Locate the cell with the specified text and output its (x, y) center coordinate. 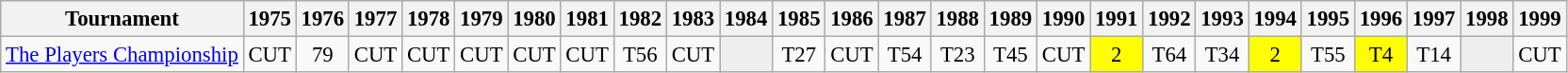
T45 (1010, 55)
1991 (1117, 19)
1982 (640, 19)
1986 (852, 19)
T4 (1380, 55)
1980 (534, 19)
1992 (1169, 19)
1995 (1328, 19)
1979 (482, 19)
1983 (693, 19)
1975 (269, 19)
1990 (1063, 19)
1993 (1222, 19)
1977 (375, 19)
The Players Championship (122, 55)
T56 (640, 55)
1997 (1434, 19)
1987 (905, 19)
1984 (746, 19)
1976 (322, 19)
T55 (1328, 55)
1994 (1275, 19)
1989 (1010, 19)
1981 (587, 19)
Tournament (122, 19)
1988 (957, 19)
T14 (1434, 55)
T54 (905, 55)
1999 (1540, 19)
1998 (1487, 19)
79 (322, 55)
1978 (429, 19)
T64 (1169, 55)
T27 (799, 55)
T34 (1222, 55)
1985 (799, 19)
1996 (1380, 19)
T23 (957, 55)
